Return the [X, Y] coordinate for the center point of the cell that contains the specified text.  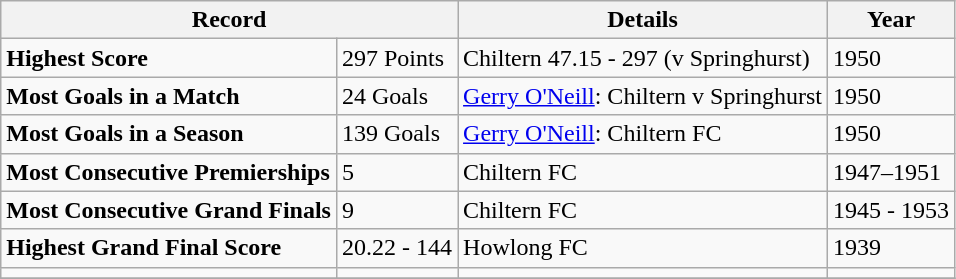
Year [892, 20]
139 Goals [396, 134]
Highest Grand Final Score [169, 248]
Chiltern 47.15 - 297 (v Springhurst) [643, 58]
20.22 - 144 [396, 248]
24 Goals [396, 96]
Gerry O'Neill: Chiltern FC [643, 134]
Gerry O'Neill: Chiltern v Springhurst [643, 96]
Most Goals in a Match [169, 96]
Highest Score [169, 58]
5 [396, 172]
Record [230, 20]
Howlong FC [643, 248]
Most Consecutive Premierships [169, 172]
Most Consecutive Grand Finals [169, 210]
297 Points [396, 58]
1945 - 1953 [892, 210]
Most Goals in a Season [169, 134]
1939 [892, 248]
Details [643, 20]
1947–1951 [892, 172]
9 [396, 210]
